Output the (X, Y) coordinate of the center of the cell containing the given text.  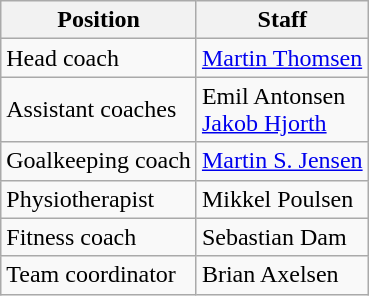
Fitness coach (99, 237)
Martin Thomsen (282, 58)
Physiotherapist (99, 199)
Sebastian Dam (282, 237)
Staff (282, 20)
Position (99, 20)
Mikkel Poulsen (282, 199)
Assistant coaches (99, 110)
Goalkeeping coach (99, 161)
Brian Axelsen (282, 275)
Emil Antonsen Jakob Hjorth (282, 110)
Head coach (99, 58)
Martin S. Jensen (282, 161)
Team coordinator (99, 275)
